Return the (x, y) coordinate for the center point of the cell that contains the specified text.  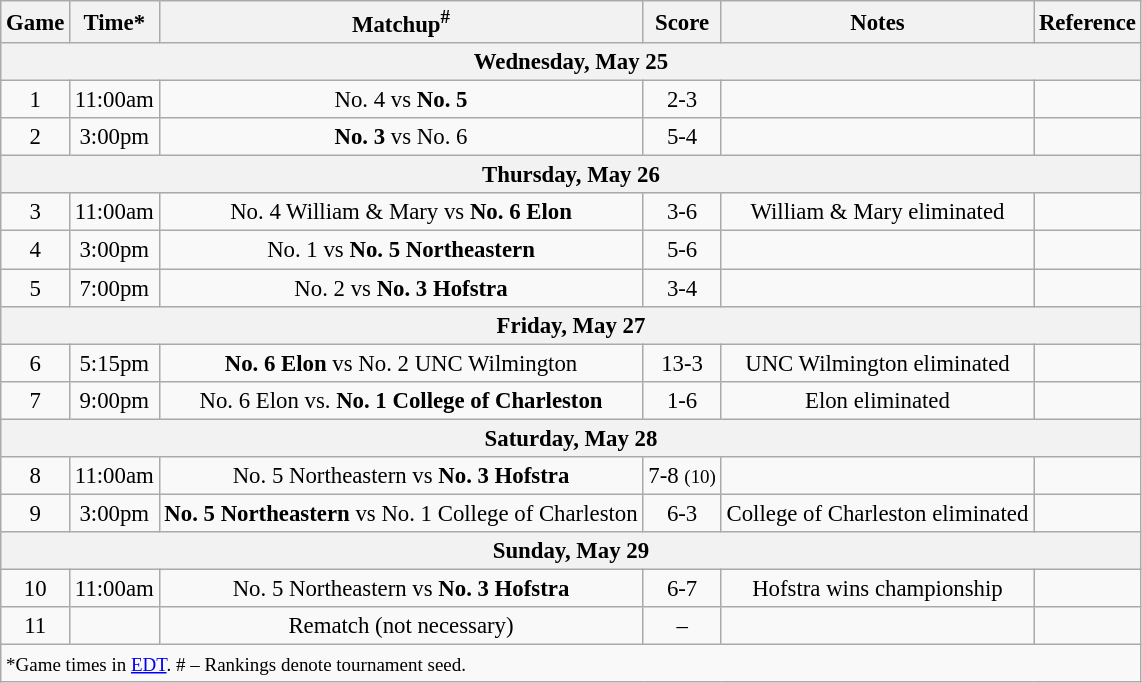
Score (682, 22)
Notes (877, 22)
Hofstra wins championship (877, 588)
No. 6 Elon vs No. 2 UNC Wilmington (401, 363)
– (682, 626)
No. 3 vs No. 6 (401, 137)
5:15pm (114, 363)
No. 4 William & Mary vs No. 6 Elon (401, 213)
*Game times in EDT. # – Rankings denote tournament seed. (571, 664)
Wednesday, May 25 (571, 62)
5 (36, 288)
6-7 (682, 588)
5-4 (682, 137)
No. 1 vs No. 5 Northeastern (401, 250)
Friday, May 27 (571, 325)
No. 4 vs No. 5 (401, 100)
3-4 (682, 288)
3 (36, 213)
8 (36, 476)
7:00pm (114, 288)
3-6 (682, 213)
6 (36, 363)
Matchup# (401, 22)
College of Charleston eliminated (877, 513)
Game (36, 22)
No. 5 Northeastern vs No. 1 College of Charleston (401, 513)
9 (36, 513)
7-8 (10) (682, 476)
Sunday, May 29 (571, 551)
2-3 (682, 100)
Reference (1088, 22)
No. 2 vs No. 3 Hofstra (401, 288)
11 (36, 626)
13-3 (682, 363)
1-6 (682, 400)
Time* (114, 22)
1 (36, 100)
Elon eliminated (877, 400)
7 (36, 400)
Saturday, May 28 (571, 438)
Thursday, May 26 (571, 175)
9:00pm (114, 400)
UNC Wilmington eliminated (877, 363)
No. 6 Elon vs. No. 1 College of Charleston (401, 400)
Rematch (not necessary) (401, 626)
6-3 (682, 513)
William & Mary eliminated (877, 213)
2 (36, 137)
10 (36, 588)
5-6 (682, 250)
4 (36, 250)
